Determine the (X, Y) coordinate at the center of the cell enclosing the given text.  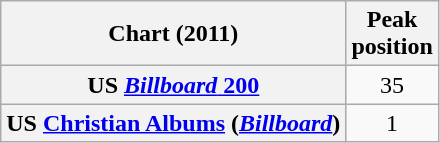
Chart (2011) (174, 34)
US Christian Albums (Billboard) (174, 123)
Peak position (392, 34)
US Billboard 200 (174, 85)
1 (392, 123)
35 (392, 85)
